Extract the (x, y) coordinate from the center of the cell holding the provided text.  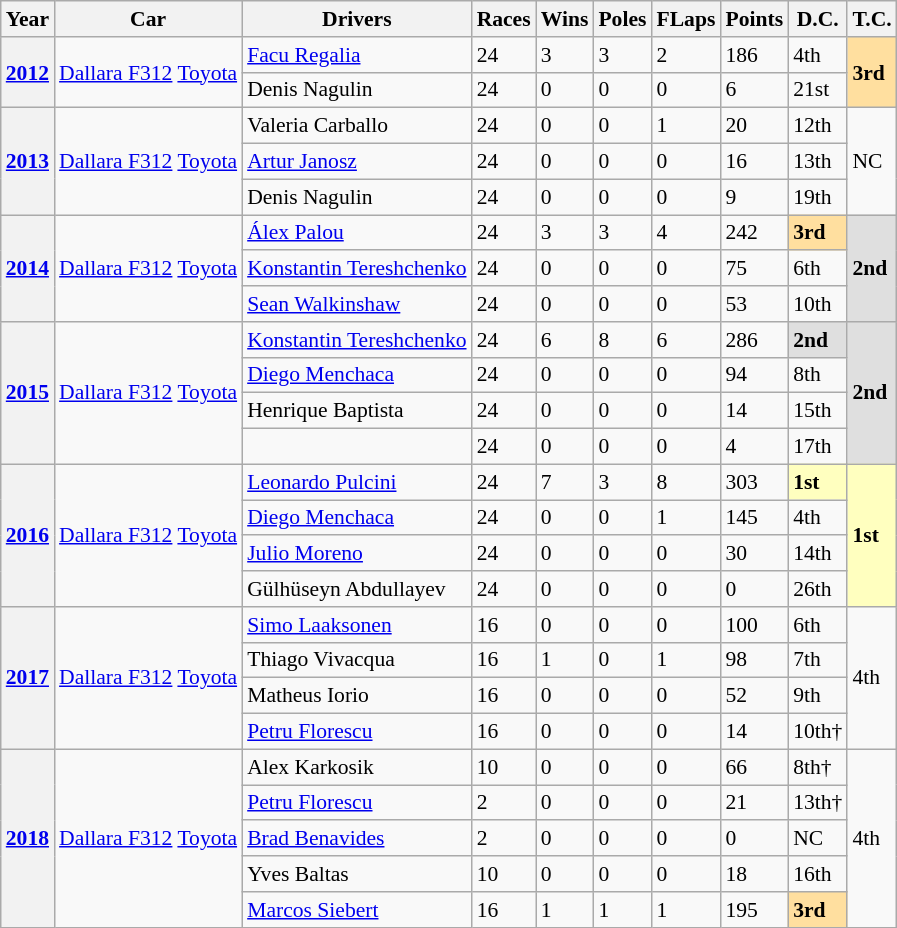
2018 (28, 838)
7th (818, 660)
10th† (818, 732)
Valeria Carballo (356, 126)
Alex Karkosik (356, 767)
30 (754, 554)
Brad Benavides (356, 839)
Matheus Iorio (356, 696)
Artur Janosz (356, 162)
8th† (818, 767)
2016 (28, 535)
Simo Laaksonen (356, 625)
Drivers (356, 19)
66 (754, 767)
186 (754, 55)
12th (818, 126)
242 (754, 233)
Yves Baltas (356, 874)
Wins (565, 19)
303 (754, 482)
T.C. (872, 19)
145 (754, 518)
17th (818, 447)
Álex Palou (356, 233)
Marcos Siebert (356, 910)
2013 (28, 162)
52 (754, 696)
98 (754, 660)
75 (754, 269)
Year (28, 19)
9th (818, 696)
13th† (818, 803)
195 (754, 910)
18 (754, 874)
14th (818, 554)
15th (818, 411)
7 (565, 482)
Sean Walkinshaw (356, 304)
2017 (28, 678)
9 (754, 197)
10th (818, 304)
Henrique Baptista (356, 411)
16th (818, 874)
100 (754, 625)
2012 (28, 72)
26th (818, 589)
Gülhüseyn Abdullayev (356, 589)
Poles (622, 19)
53 (754, 304)
13th (818, 162)
Leonardo Pulcini (356, 482)
D.C. (818, 19)
2014 (28, 268)
Facu Regalia (356, 55)
FLaps (686, 19)
21 (754, 803)
94 (754, 375)
Car (148, 19)
8th (818, 375)
21st (818, 90)
Points (754, 19)
Julio Moreno (356, 554)
286 (754, 340)
20 (754, 126)
19th (818, 197)
Races (504, 19)
Thiago Vivacqua (356, 660)
2015 (28, 393)
